Identify which cell holds the provided text, then report its [X, Y] central coordinate. 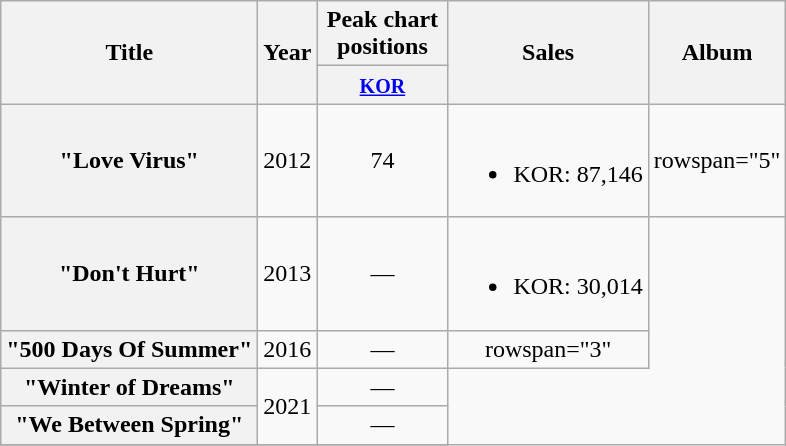
Title [130, 52]
Sales [548, 52]
2013 [288, 274]
74 [382, 160]
KOR [382, 85]
"Don't Hurt" [130, 274]
Album [717, 52]
Peak chart positions [382, 34]
rowspan="5" [717, 160]
"We Between Spring" [130, 425]
2021 [288, 406]
"Winter of Dreams" [130, 387]
KOR: 30,014 [548, 274]
"500 Days Of Summer" [130, 349]
Year [288, 52]
KOR: 87,146 [548, 160]
rowspan="3" [548, 349]
2012 [288, 160]
2016 [288, 349]
"Love Virus" [130, 160]
